Identify which cell holds the provided text, then report its [x, y] central coordinate. 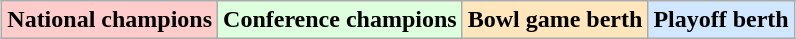
Conference champions [340, 20]
National champions [110, 20]
Bowl game berth [555, 20]
Playoff berth [721, 20]
